Find where the given text appears and provide that cell's center as [X, Y] coordinate. 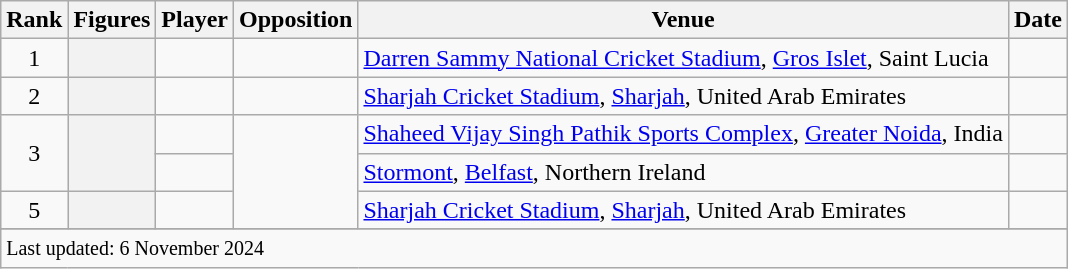
Player [195, 20]
1 [34, 58]
Date [1038, 20]
2 [34, 96]
Shaheed Vijay Singh Pathik Sports Complex, Greater Noida, India [683, 134]
Stormont, Belfast, Northern Ireland [683, 172]
3 [34, 153]
5 [34, 210]
Opposition [296, 20]
Rank [34, 20]
Last updated: 6 November 2024 [534, 248]
Darren Sammy National Cricket Stadium, Gros Islet, Saint Lucia [683, 58]
Figures [112, 20]
Venue [683, 20]
